Return [x, y] of the center of cell containing provided text 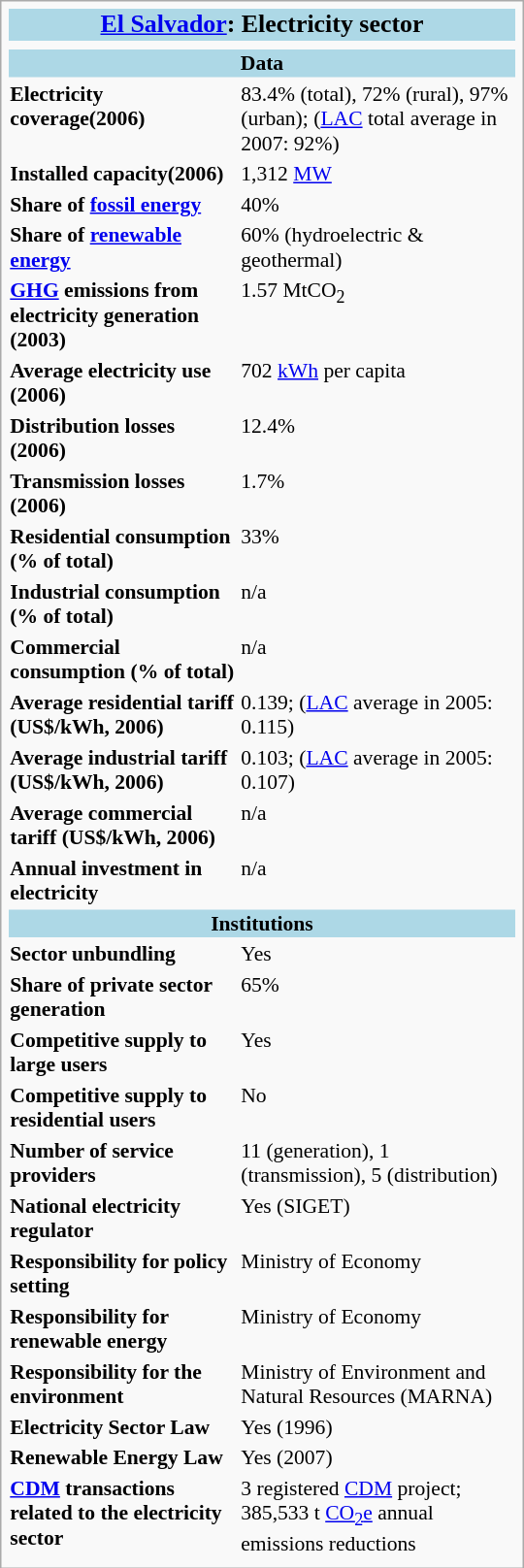
0.103; (LAC average in 2005: 0.107) [377, 769]
Data [262, 63]
1,312 MW [377, 174]
Sector unbundling [122, 954]
Renewable Energy Law [122, 1457]
Average industrial tariff (US$/kWh, 2006) [122, 769]
Competitive supply to residential users [122, 1107]
Yes (1996) [377, 1426]
Average commercial tariff (US$/kWh, 2006) [122, 825]
Responsibility for the environment [122, 1384]
65% [377, 996]
Annual investment in electricity [122, 880]
El Salvador: Electricity sector [262, 25]
National electricity regulator [122, 1218]
1.7% [377, 493]
Institutions [262, 923]
Electricity Sector Law [122, 1426]
12.4% [377, 438]
Responsibility for renewable energy [122, 1328]
33% [377, 548]
Distribution losses (2006) [122, 438]
Share of renewable energy [122, 247]
Average residential tariff (US$/kWh, 2006) [122, 714]
Industrial consumption (% of total) [122, 604]
GHG emissions from electricity generation (2003) [122, 315]
Share of private sector generation [122, 996]
No [377, 1107]
11 (generation), 1 (transmission), 5 (distribution) [377, 1162]
Share of fossil energy [122, 204]
Average electricity use (2006) [122, 382]
702 kWh per capita [377, 382]
Commercial consumption (% of total) [122, 659]
Electricity coverage(2006) [122, 118]
CDM transactions related to the electricity sector [122, 1516]
Installed capacity(2006) [122, 174]
Competitive supply to large users [122, 1052]
Yes (2007) [377, 1457]
60% (hydroelectric & geothermal) [377, 247]
40% [377, 204]
Ministry of Environment and Natural Resources (MARNA) [377, 1384]
0.139; (LAC average in 2005: 0.115) [377, 714]
Yes (SIGET) [377, 1218]
3 registered CDM project; 385,533 t CO2e annual emissions reductions [377, 1516]
83.4% (total), 72% (rural), 97% (urban); (LAC total average in 2007: 92%) [377, 118]
Residential consumption (% of total) [122, 548]
Number of service providers [122, 1162]
Transmission losses (2006) [122, 493]
Responsibility for policy setting [122, 1273]
1.57 MtCO2 [377, 315]
